Search for the cell housing the specified text and yield its [x, y] center coordinate. 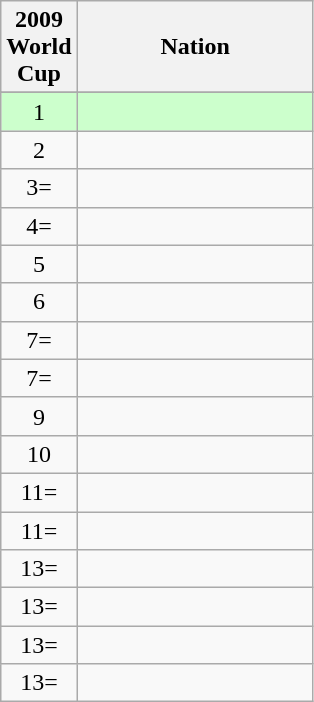
1 [39, 112]
2 [39, 150]
9 [39, 416]
6 [39, 302]
3= [39, 188]
4= [39, 226]
5 [39, 264]
10 [39, 454]
2009 World Cup [39, 47]
Nation [195, 47]
